Find where the given text appears and provide that cell's center as (x, y) coordinate. 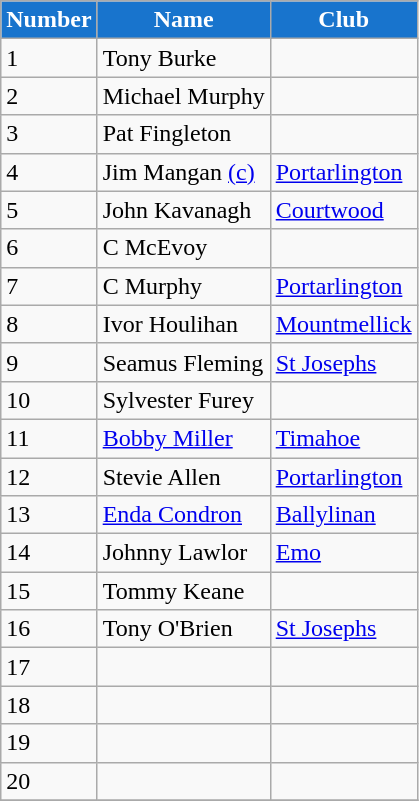
19 (49, 743)
John Kavanagh (184, 210)
11 (49, 438)
7 (49, 286)
13 (49, 515)
Ballylinan (344, 515)
Tony Burke (184, 58)
9 (49, 362)
Name (184, 20)
20 (49, 781)
Jim Mangan (c) (184, 172)
6 (49, 248)
18 (49, 705)
Club (344, 20)
Seamus Fleming (184, 362)
Sylvester Furey (184, 400)
Timahoe (344, 438)
Bobby Miller (184, 438)
1 (49, 58)
8 (49, 324)
16 (49, 629)
C Murphy (184, 286)
Tony O'Brien (184, 629)
17 (49, 667)
15 (49, 591)
5 (49, 210)
12 (49, 477)
3 (49, 134)
Number (49, 20)
Courtwood (344, 210)
Michael Murphy (184, 96)
Emo (344, 553)
C McEvoy (184, 248)
Stevie Allen (184, 477)
Ivor Houlihan (184, 324)
Pat Fingleton (184, 134)
4 (49, 172)
10 (49, 400)
Enda Condron (184, 515)
Tommy Keane (184, 591)
Mountmellick (344, 324)
2 (49, 96)
Johnny Lawlor (184, 553)
14 (49, 553)
